Find where the given text appears and provide that cell's center as [x, y] coordinate. 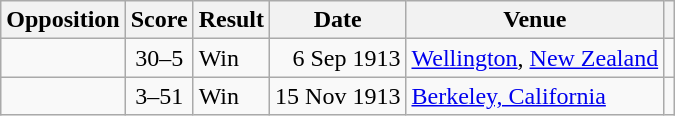
6 Sep 1913 [338, 58]
15 Nov 1913 [338, 96]
30–5 [159, 58]
Score [159, 20]
3–51 [159, 96]
Result [231, 20]
Date [338, 20]
Opposition [63, 20]
Wellington, New Zealand [535, 58]
Venue [535, 20]
Berkeley, California [535, 96]
